Scan for the cell matching the given text and deliver its (x, y) coordinate at center. 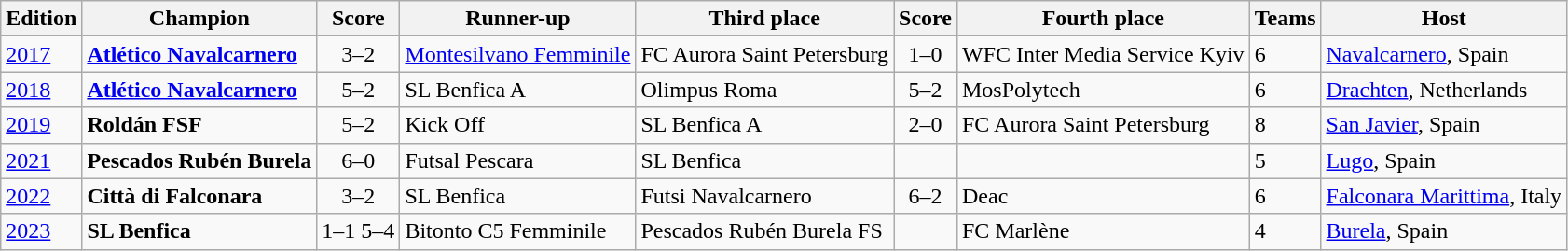
Third place (764, 19)
1–1 5–4 (358, 231)
Pescados Rubén Burela FS (764, 231)
San Javier, Spain (1444, 125)
1–0 (926, 54)
Deac (1103, 196)
Champion (199, 19)
6–0 (358, 160)
Burela, Spain (1444, 231)
Futsi Navalcarnero (764, 196)
2022 (41, 196)
WFC Inter Media Service Kyiv (1103, 54)
2023 (41, 231)
5 (1285, 160)
Bitonto C5 Femminile (518, 231)
Fourth place (1103, 19)
Città di Falconara (199, 196)
Runner-up (518, 19)
Futsal Pescara (518, 160)
FC Marlène (1103, 231)
2017 (41, 54)
Olimpus Roma (764, 90)
2018 (41, 90)
Drachten, Netherlands (1444, 90)
2019 (41, 125)
4 (1285, 231)
MosPolytech (1103, 90)
Navalcarnero, Spain (1444, 54)
8 (1285, 125)
6–2 (926, 196)
Lugo, Spain (1444, 160)
Kick Off (518, 125)
2–0 (926, 125)
Pescados Rubén Burela (199, 160)
Falconara Marittima, Italy (1444, 196)
Host (1444, 19)
Edition (41, 19)
Teams (1285, 19)
2021 (41, 160)
Roldán FSF (199, 125)
Montesilvano Femminile (518, 54)
